Pinpoint the cell where the given text exists, returning its (X, Y) midpoint coordinate. 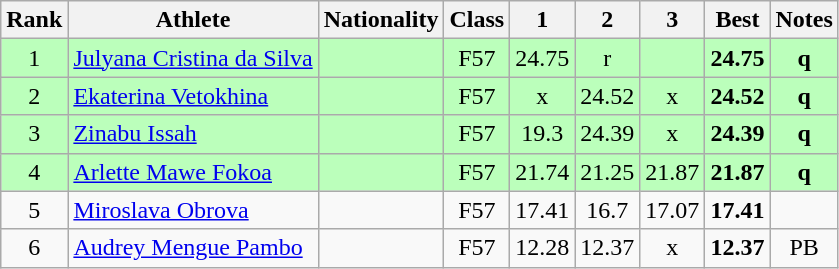
Audrey Mengue Pambo (193, 248)
21.25 (608, 172)
Notes (804, 20)
Julyana Cristina da Silva (193, 58)
Miroslava Obrova (193, 210)
Class (477, 20)
Best (738, 20)
Arlette Mawe Fokoa (193, 172)
21.74 (542, 172)
r (608, 58)
Ekaterina Vetokhina (193, 96)
Athlete (193, 20)
12.28 (542, 248)
Zinabu Issah (193, 134)
PB (804, 248)
16.7 (608, 210)
6 (34, 248)
17.07 (672, 210)
Rank (34, 20)
Nationality (381, 20)
5 (34, 210)
4 (34, 172)
19.3 (542, 134)
